Locate the cell with the specified text and output its [X, Y] center coordinate. 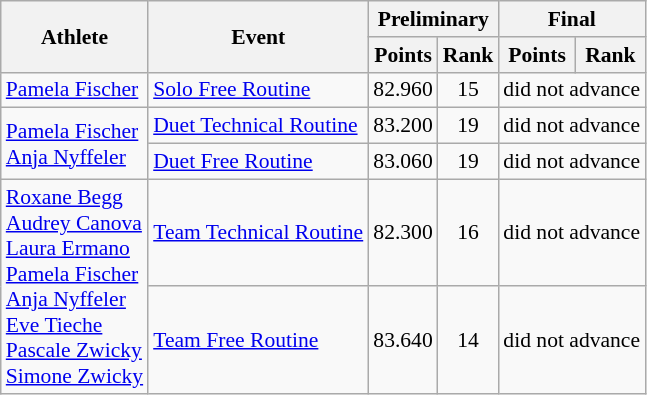
16 [468, 232]
Pamela Fischer [74, 90]
Team Technical Routine [258, 232]
14 [468, 340]
Solo Free Routine [258, 90]
Event [258, 36]
Final [572, 19]
83.200 [402, 126]
Athlete [74, 36]
83.060 [402, 162]
82.300 [402, 232]
15 [468, 90]
Duet Free Routine [258, 162]
Duet Technical Routine [258, 126]
Roxane BeggAudrey CanovaLaura ErmanoPamela FischerAnja NyffelerEve TiechePascale ZwickySimone Zwicky [74, 286]
Pamela FischerAnja Nyffeler [74, 144]
83.640 [402, 340]
Preliminary [433, 19]
Team Free Routine [258, 340]
82.960 [402, 90]
